Capture the cell that displays the provided text and extract its (x, y) central coordinate. 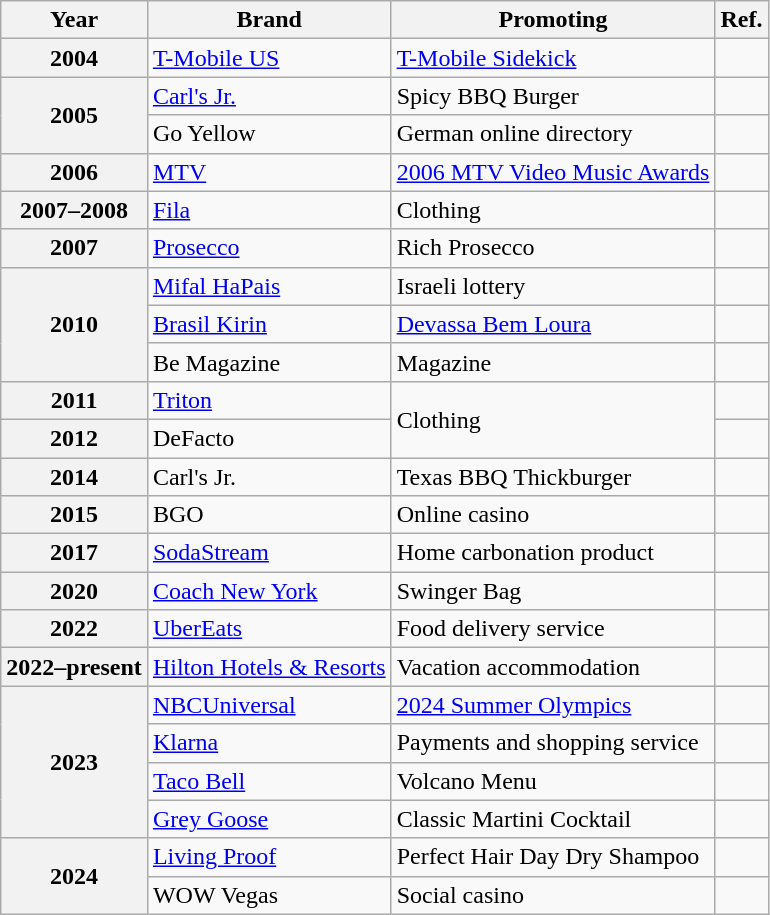
Vacation accommodation (553, 667)
2022–present (74, 667)
Texas BBQ Thickburger (553, 477)
Volcano Menu (553, 781)
2007–2008 (74, 210)
Klarna (269, 743)
NBCUniversal (269, 705)
Be Magazine (269, 362)
Fila (269, 210)
Go Yellow (269, 134)
BGO (269, 515)
Payments and shopping service (553, 743)
2005 (74, 115)
Mifal HaPais (269, 286)
2012 (74, 438)
Taco Bell (269, 781)
Living Proof (269, 857)
2010 (74, 324)
2015 (74, 515)
Social casino (553, 895)
Year (74, 20)
T-Mobile US (269, 58)
UberEats (269, 629)
Brasil Kirin (269, 324)
Grey Goose (269, 819)
2023 (74, 762)
Devassa Bem Loura (553, 324)
T-Mobile Sidekick (553, 58)
2007 (74, 248)
2011 (74, 400)
Ref. (742, 20)
Coach New York (269, 591)
Home carbonation product (553, 553)
Food delivery service (553, 629)
2017 (74, 553)
Brand (269, 20)
Perfect Hair Day Dry Shampoo (553, 857)
2014 (74, 477)
Magazine (553, 362)
Swinger Bag (553, 591)
Triton (269, 400)
DeFacto (269, 438)
Classic Martini Cocktail (553, 819)
2022 (74, 629)
Prosecco (269, 248)
Rich Prosecco (553, 248)
MTV (269, 172)
2024 (74, 876)
Promoting (553, 20)
German online directory (553, 134)
SodaStream (269, 553)
WOW Vegas (269, 895)
Hilton Hotels & Resorts (269, 667)
Spicy BBQ Burger (553, 96)
2004 (74, 58)
2006 (74, 172)
Online casino (553, 515)
2006 MTV Video Music Awards (553, 172)
2020 (74, 591)
2024 Summer Olympics (553, 705)
Israeli lottery (553, 286)
